Determine the (x, y) coordinate at the center of the cell enclosing the given text.  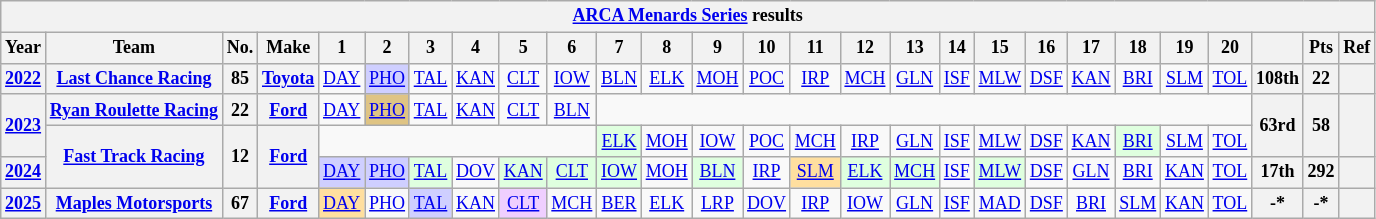
Team (134, 48)
108th (1278, 78)
4 (476, 48)
9 (718, 48)
1 (342, 48)
LRP (718, 204)
Ryan Roulette Racing (134, 110)
No. (240, 48)
ARCA Menards Series results (688, 16)
Make (288, 48)
2 (388, 48)
11 (815, 48)
Year (24, 48)
5 (523, 48)
292 (1321, 172)
MAD (1000, 204)
Fast Track Racing (134, 156)
17th (1278, 172)
15 (1000, 48)
Pts (1321, 48)
2023 (24, 125)
20 (1230, 48)
85 (240, 78)
63rd (1278, 125)
Last Chance Racing (134, 78)
2022 (24, 78)
16 (1046, 48)
67 (240, 204)
14 (956, 48)
2025 (24, 204)
Ref (1357, 48)
Maples Motorsports (134, 204)
3 (430, 48)
13 (915, 48)
10 (767, 48)
Toyota (288, 78)
BER (620, 204)
18 (1138, 48)
8 (666, 48)
58 (1321, 125)
7 (620, 48)
6 (572, 48)
2024 (24, 172)
17 (1091, 48)
19 (1185, 48)
